Return the [X, Y] coordinate for the center point of the cell that contains the specified text.  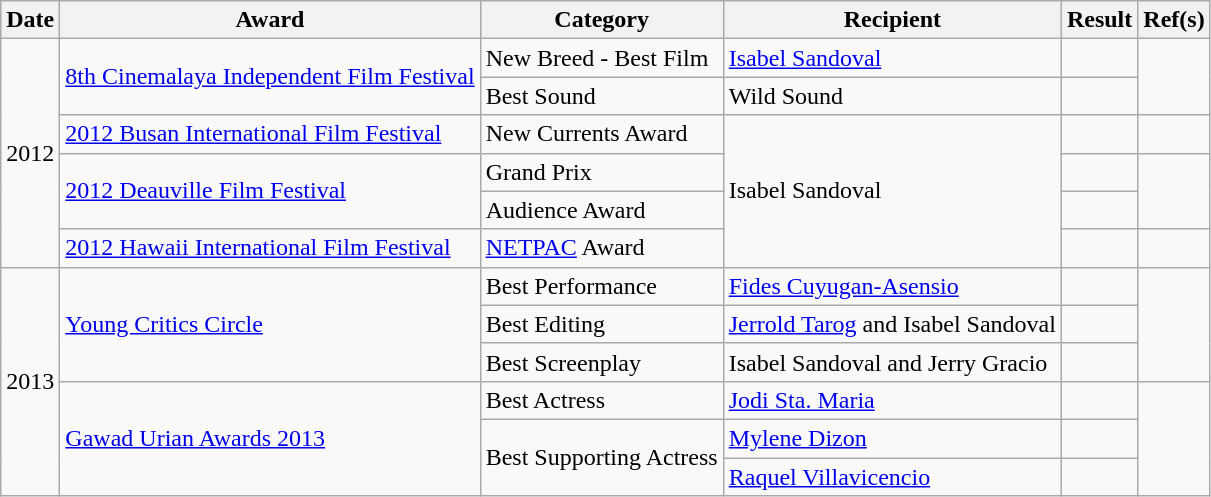
Result [1099, 20]
Best Editing [602, 324]
Award [270, 20]
2012 Deauville Film Festival [270, 191]
Category [602, 20]
Best Screenplay [602, 362]
Best Actress [602, 400]
Young Critics Circle [270, 324]
Grand Prix [602, 172]
Wild Sound [892, 96]
Date [30, 20]
8th Cinemalaya Independent Film Festival [270, 77]
Gawad Urian Awards 2013 [270, 438]
Jerrold Tarog and Isabel Sandoval [892, 324]
2012 Busan International Film Festival [270, 134]
Best Performance [602, 286]
New Breed - Best Film [602, 58]
Audience Award [602, 210]
Raquel Villavicencio [892, 477]
2013 [30, 381]
Jodi Sta. Maria [892, 400]
2012 Hawaii International Film Festival [270, 248]
NETPAC Award [602, 248]
Recipient [892, 20]
Fides Cuyugan-Asensio [892, 286]
Best Sound [602, 96]
2012 [30, 153]
Isabel Sandoval and Jerry Gracio [892, 362]
New Currents Award [602, 134]
Ref(s) [1174, 20]
Mylene Dizon [892, 438]
Best Supporting Actress [602, 457]
